From the cell containing the given text, extract its center point as (X, Y) coordinate. 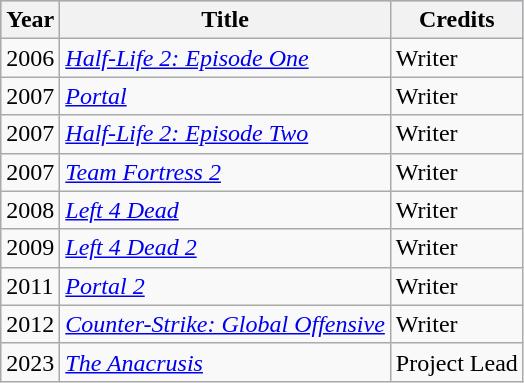
2011 (30, 286)
The Anacrusis (226, 362)
Half-Life 2: Episode One (226, 58)
2008 (30, 210)
Left 4 Dead (226, 210)
Year (30, 20)
Portal 2 (226, 286)
2023 (30, 362)
Project Lead (456, 362)
2006 (30, 58)
Credits (456, 20)
2009 (30, 248)
Title (226, 20)
Team Fortress 2 (226, 172)
Counter-Strike: Global Offensive (226, 324)
Half-Life 2: Episode Two (226, 134)
Portal (226, 96)
2012 (30, 324)
Left 4 Dead 2 (226, 248)
